Detect which cell encompasses the target text, then output its [X, Y] center coordinate. 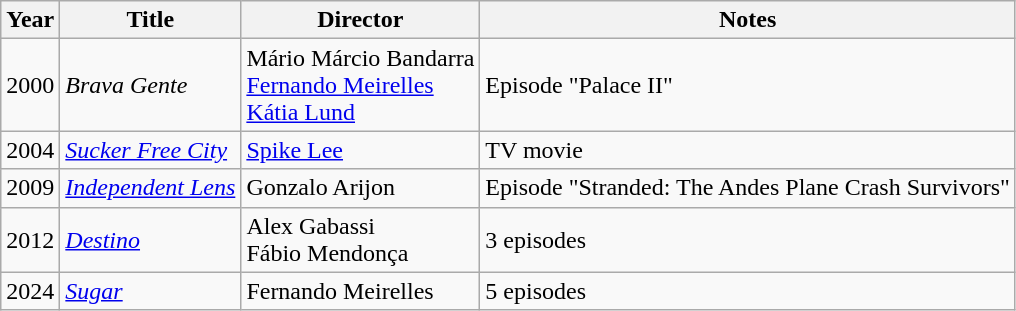
2000 [30, 85]
Alex GabassiFábio Mendonça [360, 240]
Fernando Meirelles [360, 291]
Gonzalo Arijon [360, 188]
Mário Márcio BandarraFernando MeirellesKátia Lund [360, 85]
2004 [30, 150]
Spike Lee [360, 150]
3 episodes [748, 240]
Sugar [150, 291]
Destino [150, 240]
Director [360, 20]
TV movie [748, 150]
5 episodes [748, 291]
Title [150, 20]
Year [30, 20]
Notes [748, 20]
Brava Gente [150, 85]
Sucker Free City [150, 150]
2012 [30, 240]
2024 [30, 291]
Independent Lens [150, 188]
Episode "Palace II" [748, 85]
Episode "Stranded: The Andes Plane Crash Survivors" [748, 188]
2009 [30, 188]
